Locate the cell with the specified text and output its [X, Y] center coordinate. 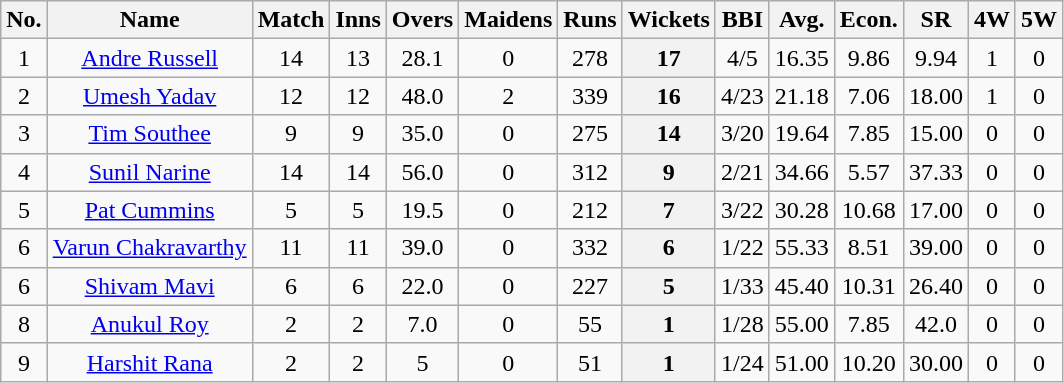
9.94 [936, 58]
1/28 [742, 324]
332 [590, 248]
22.0 [422, 286]
7.06 [868, 96]
Pat Cummins [150, 210]
Runs [590, 20]
35.0 [422, 134]
34.66 [802, 172]
55.33 [802, 248]
1/22 [742, 248]
Anukul Roy [150, 324]
21.18 [802, 96]
3/20 [742, 134]
278 [590, 58]
Overs [422, 20]
7.0 [422, 324]
4 [24, 172]
37.33 [936, 172]
30.28 [802, 210]
1/24 [742, 362]
42.0 [936, 324]
16.35 [802, 58]
BBI [742, 20]
275 [590, 134]
5.57 [868, 172]
3/22 [742, 210]
Maidens [508, 20]
339 [590, 96]
Wickets [668, 20]
Econ. [868, 20]
Varun Chakravarthy [150, 248]
4/23 [742, 96]
30.00 [936, 362]
55.00 [802, 324]
45.40 [802, 286]
9.86 [868, 58]
312 [590, 172]
19.64 [802, 134]
4/5 [742, 58]
Andre Russell [150, 58]
16 [668, 96]
10.20 [868, 362]
17.00 [936, 210]
Match [291, 20]
39.0 [422, 248]
28.1 [422, 58]
Avg. [802, 20]
3 [24, 134]
Shivam Mavi [150, 286]
5W [1038, 20]
17 [668, 58]
8 [24, 324]
Umesh Yadav [150, 96]
1/33 [742, 286]
13 [358, 58]
18.00 [936, 96]
212 [590, 210]
51 [590, 362]
Name [150, 20]
10.31 [868, 286]
48.0 [422, 96]
8.51 [868, 248]
No. [24, 20]
Harshit Rana [150, 362]
51.00 [802, 362]
227 [590, 286]
19.5 [422, 210]
2/21 [742, 172]
26.40 [936, 286]
7 [668, 210]
56.0 [422, 172]
10.68 [868, 210]
SR [936, 20]
Inns [358, 20]
55 [590, 324]
39.00 [936, 248]
15.00 [936, 134]
4W [992, 20]
Tim Southee [150, 134]
Sunil Narine [150, 172]
